Scan for the cell matching the given text and deliver its (x, y) coordinate at center. 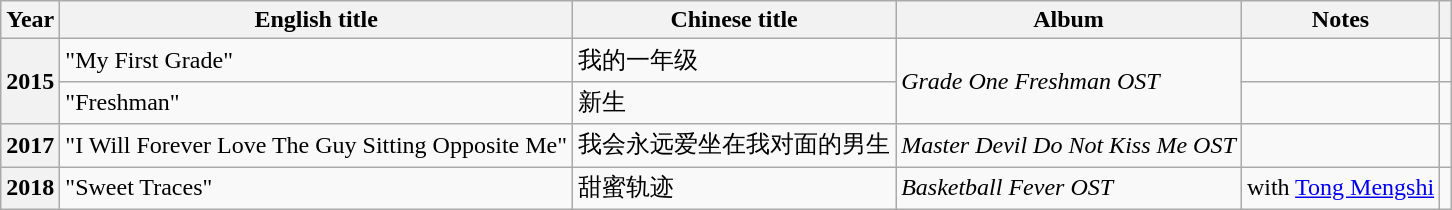
甜蜜轨迹 (734, 188)
我会永远爱坐在我对面的男生 (734, 146)
Basketball Fever OST (1069, 188)
Notes (1340, 20)
Album (1069, 20)
Chinese title (734, 20)
Master Devil Do Not Kiss Me OST (1069, 146)
"Freshman" (316, 102)
2018 (30, 188)
2017 (30, 146)
with Tong Mengshi (1340, 188)
"Sweet Traces" (316, 188)
"I Will Forever Love The Guy Sitting Opposite Me" (316, 146)
Year (30, 20)
新生 (734, 102)
我的一年级 (734, 60)
English title (316, 20)
Grade One Freshman OST (1069, 82)
"My First Grade" (316, 60)
2015 (30, 82)
